From the cell containing the given text, extract its center point as [x, y] coordinate. 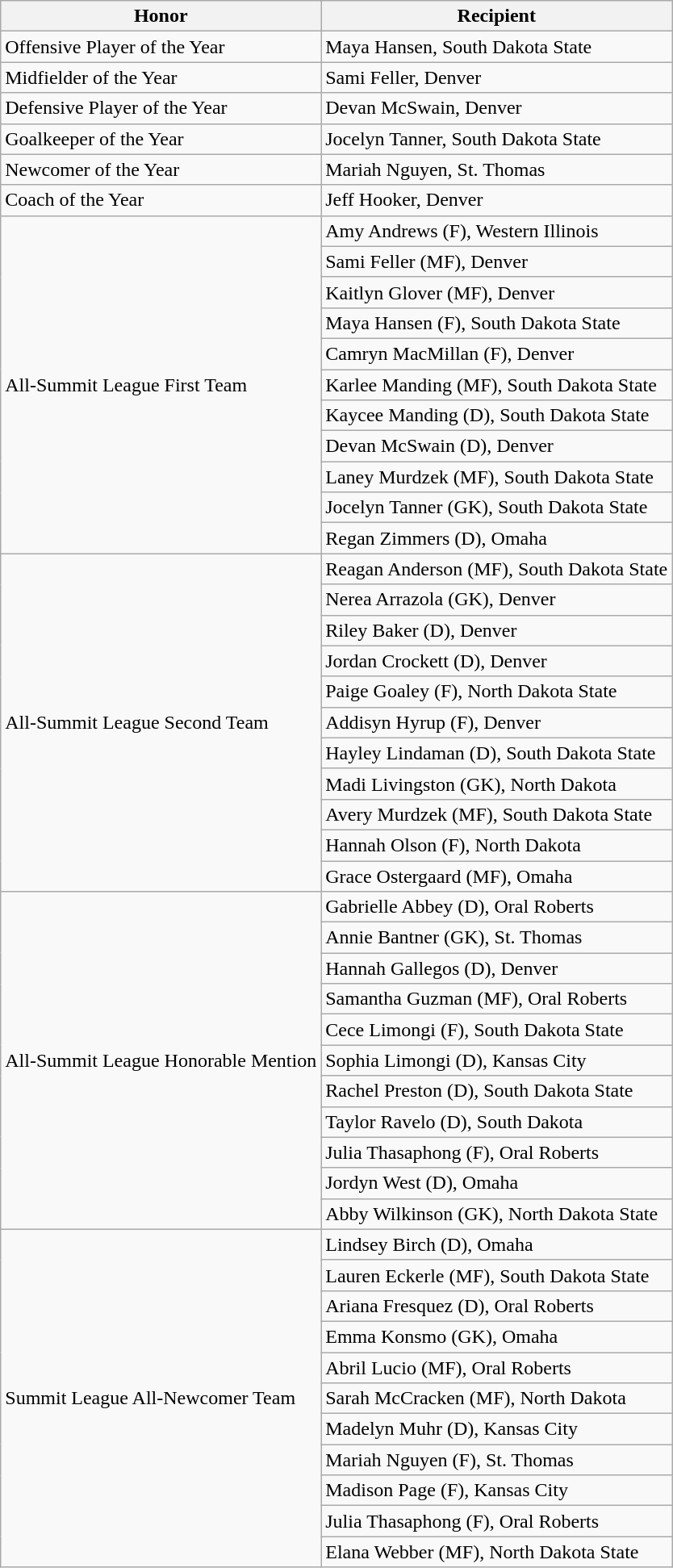
Mariah Nguyen (F), St. Thomas [497, 1460]
Summit League All-Newcomer Team [161, 1398]
Madison Page (F), Kansas City [497, 1491]
Abby Wilkinson (GK), North Dakota State [497, 1214]
Rachel Preston (D), South Dakota State [497, 1091]
Sami Feller (MF), Denver [497, 261]
Camryn MacMillan (F), Denver [497, 353]
Devan McSwain (D), Denver [497, 446]
Jordyn West (D), Omaha [497, 1183]
Madi Livingston (GK), North Dakota [497, 784]
All-Summit League First Team [161, 384]
Elana Webber (MF), North Dakota State [497, 1552]
Defensive Player of the Year [161, 108]
Samantha Guzman (MF), Oral Roberts [497, 999]
Cece Limongi (F), South Dakota State [497, 1030]
Jocelyn Tanner, South Dakota State [497, 139]
Taylor Ravelo (D), South Dakota [497, 1122]
Offensive Player of the Year [161, 47]
Hannah Olson (F), North Dakota [497, 845]
Laney Murdzek (MF), South Dakota State [497, 477]
Sophia Limongi (D), Kansas City [497, 1060]
Hayley Lindaman (D), South Dakota State [497, 753]
Grace Ostergaard (MF), Omaha [497, 876]
Jordan Crockett (D), Denver [497, 661]
Midfielder of the Year [161, 77]
Paige Goaley (F), North Dakota State [497, 692]
Maya Hansen, South Dakota State [497, 47]
Nerea Arrazola (GK), Denver [497, 600]
Sami Feller, Denver [497, 77]
Abril Lucio (MF), Oral Roberts [497, 1368]
Gabrielle Abbey (D), Oral Roberts [497, 907]
Maya Hansen (F), South Dakota State [497, 323]
Kaycee Manding (D), South Dakota State [497, 416]
Addisyn Hyrup (F), Denver [497, 722]
Annie Bantner (GK), St. Thomas [497, 938]
Newcomer of the Year [161, 169]
Goalkeeper of the Year [161, 139]
Jocelyn Tanner (GK), South Dakota State [497, 508]
Sarah McCracken (MF), North Dakota [497, 1399]
Kaitlyn Glover (MF), Denver [497, 292]
Amy Andrews (F), Western Illinois [497, 231]
Karlee Manding (MF), South Dakota State [497, 385]
All-Summit League Honorable Mention [161, 1060]
Honor [161, 16]
Emma Konsmo (GK), Omaha [497, 1336]
Lindsey Birch (D), Omaha [497, 1244]
Mariah Nguyen, St. Thomas [497, 169]
Madelyn Muhr (D), Kansas City [497, 1429]
Ariana Fresquez (D), Oral Roberts [497, 1306]
Avery Murdzek (MF), South Dakota State [497, 814]
Hannah Gallegos (D), Denver [497, 968]
Reagan Anderson (MF), South Dakota State [497, 569]
Recipient [497, 16]
Lauren Eckerle (MF), South Dakota State [497, 1275]
Regan Zimmers (D), Omaha [497, 538]
Jeff Hooker, Denver [497, 200]
All-Summit League Second Team [161, 723]
Coach of the Year [161, 200]
Riley Baker (D), Denver [497, 630]
Devan McSwain, Denver [497, 108]
